Return (x, y) of the center of cell containing provided text 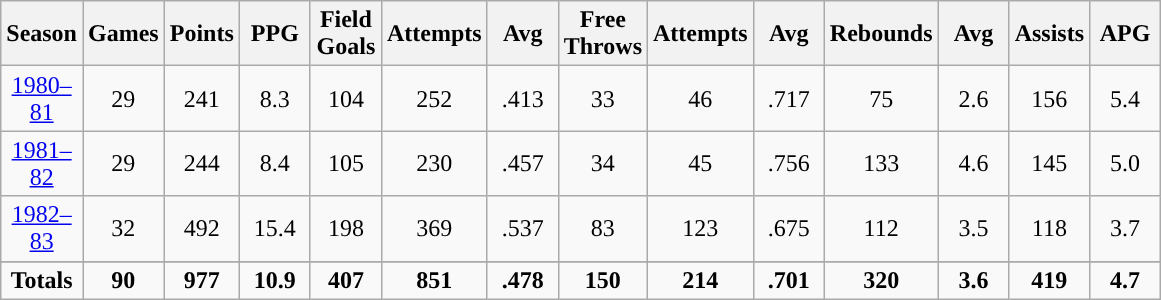
15.4 (274, 228)
150 (602, 280)
3.6 (974, 280)
320 (881, 280)
1981–82 (42, 164)
Field Goals (346, 34)
145 (1049, 164)
.756 (788, 164)
75 (881, 98)
.717 (788, 98)
Assists (1049, 34)
851 (434, 280)
3.5 (974, 228)
10.9 (274, 280)
PPG (274, 34)
.537 (522, 228)
118 (1049, 228)
33 (602, 98)
90 (123, 280)
977 (202, 280)
123 (701, 228)
156 (1049, 98)
112 (881, 228)
419 (1049, 280)
34 (602, 164)
.675 (788, 228)
1982–83 (42, 228)
369 (434, 228)
32 (123, 228)
4.6 (974, 164)
APG (1126, 34)
5.4 (1126, 98)
252 (434, 98)
Rebounds (881, 34)
46 (701, 98)
Season (42, 34)
45 (701, 164)
241 (202, 98)
244 (202, 164)
.701 (788, 280)
492 (202, 228)
4.7 (1126, 280)
Free Throws (602, 34)
Games (123, 34)
230 (434, 164)
5.0 (1126, 164)
Totals (42, 280)
.413 (522, 98)
214 (701, 280)
105 (346, 164)
Points (202, 34)
2.6 (974, 98)
.478 (522, 280)
.457 (522, 164)
1980–81 (42, 98)
8.3 (274, 98)
104 (346, 98)
3.7 (1126, 228)
407 (346, 280)
83 (602, 228)
133 (881, 164)
198 (346, 228)
8.4 (274, 164)
